Capture the cell that displays the provided text and extract its (X, Y) central coordinate. 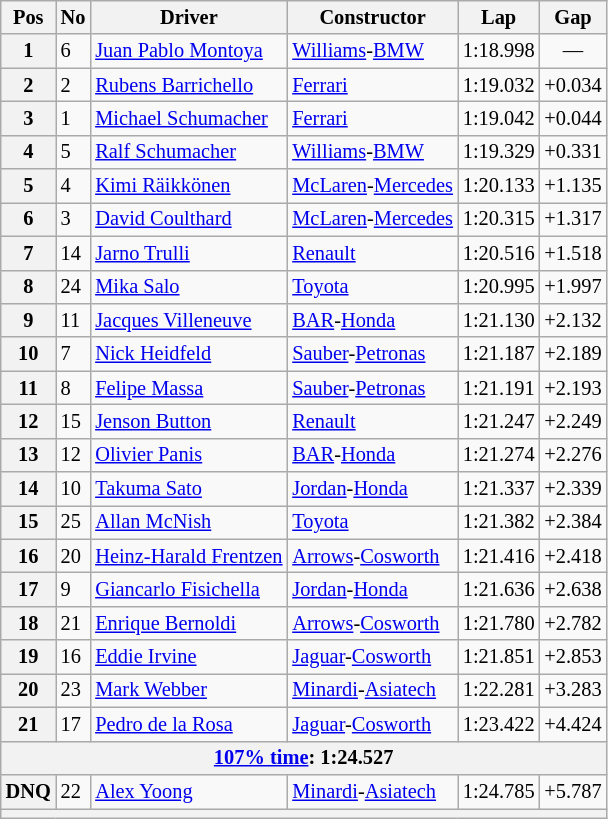
1:18.998 (499, 51)
Michael Schumacher (188, 118)
Pos (28, 17)
25 (74, 522)
+3.283 (572, 690)
+1.135 (572, 186)
+2.132 (572, 320)
+2.189 (572, 354)
13 (28, 455)
1:21.247 (499, 421)
1:21.851 (499, 657)
Giancarlo Fisichella (188, 589)
1:21.191 (499, 388)
David Coulthard (188, 219)
Jacques Villeneuve (188, 320)
24 (74, 287)
+2.638 (572, 589)
Felipe Massa (188, 388)
+2.384 (572, 522)
1:21.130 (499, 320)
Rubens Barrichello (188, 85)
Mika Salo (188, 287)
Constructor (372, 17)
107% time: 1:24.527 (304, 758)
1:20.133 (499, 186)
1:21.187 (499, 354)
Alex Yoong (188, 791)
+2.853 (572, 657)
+0.034 (572, 85)
1:24.785 (499, 791)
No (74, 17)
1:20.516 (499, 253)
Lap (499, 17)
+1.317 (572, 219)
+2.249 (572, 421)
— (572, 51)
1:21.337 (499, 489)
Ralf Schumacher (188, 152)
Jarno Trulli (188, 253)
Olivier Panis (188, 455)
Driver (188, 17)
1:19.329 (499, 152)
+1.997 (572, 287)
1:21.636 (499, 589)
Takuma Sato (188, 489)
+4.424 (572, 724)
Allan McNish (188, 522)
Juan Pablo Montoya (188, 51)
+2.276 (572, 455)
1:23.422 (499, 724)
Heinz-Harald Frentzen (188, 556)
Nick Heidfeld (188, 354)
Gap (572, 17)
+0.331 (572, 152)
1:21.274 (499, 455)
+2.418 (572, 556)
Mark Webber (188, 690)
DNQ (28, 791)
1:19.032 (499, 85)
1:22.281 (499, 690)
Pedro de la Rosa (188, 724)
+2.782 (572, 623)
1:21.382 (499, 522)
1:20.315 (499, 219)
1:21.416 (499, 556)
1:19.042 (499, 118)
+1.518 (572, 253)
22 (74, 791)
Enrique Bernoldi (188, 623)
1:21.780 (499, 623)
+0.044 (572, 118)
18 (28, 623)
Eddie Irvine (188, 657)
19 (28, 657)
+2.193 (572, 388)
Kimi Räikkönen (188, 186)
1:20.995 (499, 287)
Jenson Button (188, 421)
+2.339 (572, 489)
23 (74, 690)
+5.787 (572, 791)
